From the cell containing the given text, extract its center point as (x, y) coordinate. 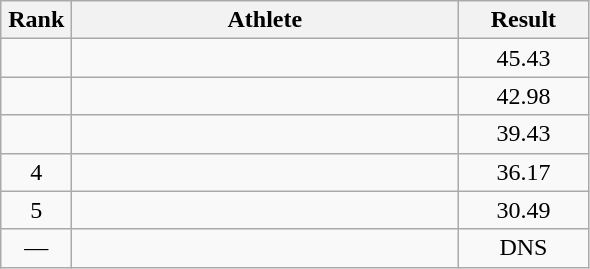
Athlete (265, 20)
5 (36, 210)
30.49 (524, 210)
39.43 (524, 134)
DNS (524, 248)
4 (36, 172)
Result (524, 20)
Rank (36, 20)
— (36, 248)
42.98 (524, 96)
36.17 (524, 172)
45.43 (524, 58)
